For the text-containing cell, return its midpoint in (X, Y) coordinate format. 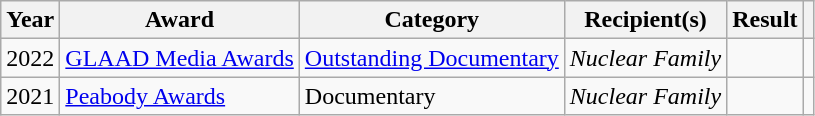
Documentary (432, 96)
Peabody Awards (180, 96)
Outstanding Documentary (432, 58)
Recipient(s) (645, 20)
2021 (30, 96)
GLAAD Media Awards (180, 58)
Category (432, 20)
Year (30, 20)
Result (765, 20)
Award (180, 20)
2022 (30, 58)
